Find where the given text appears and provide that cell's center as [x, y] coordinate. 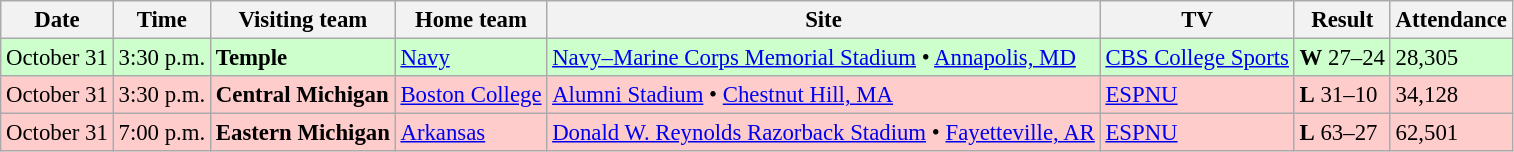
Attendance [1451, 20]
Visiting team [304, 20]
Boston College [471, 95]
L 31–10 [1342, 95]
CBS College Sports [1197, 58]
Navy [471, 58]
Date [57, 20]
Site [824, 20]
Navy–Marine Corps Memorial Stadium • Annapolis, MD [824, 58]
34,128 [1451, 95]
Arkansas [471, 133]
Home team [471, 20]
7:00 p.m. [162, 133]
Alumni Stadium • Chestnut Hill, MA [824, 95]
Result [1342, 20]
L 63–27 [1342, 133]
62,501 [1451, 133]
28,305 [1451, 58]
Temple [304, 58]
TV [1197, 20]
Donald W. Reynolds Razorback Stadium • Fayetteville, AR [824, 133]
Time [162, 20]
Central Michigan [304, 95]
Eastern Michigan [304, 133]
W 27–24 [1342, 58]
